Return (X, Y) of the center of cell containing provided text 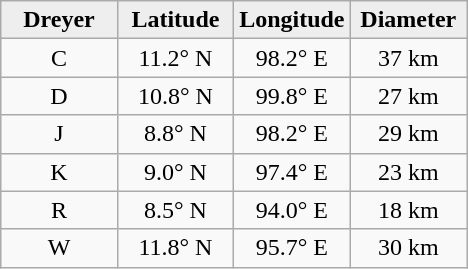
W (59, 248)
9.0° N (175, 172)
27 km (408, 96)
8.8° N (175, 134)
8.5° N (175, 210)
Latitude (175, 20)
18 km (408, 210)
10.8° N (175, 96)
C (59, 58)
D (59, 96)
97.4° E (292, 172)
K (59, 172)
11.8° N (175, 248)
23 km (408, 172)
Dreyer (59, 20)
Diameter (408, 20)
94.0° E (292, 210)
R (59, 210)
30 km (408, 248)
11.2° N (175, 58)
Longitude (292, 20)
99.8° E (292, 96)
29 km (408, 134)
37 km (408, 58)
95.7° E (292, 248)
J (59, 134)
